Detect which cell encompasses the target text, then output its (X, Y) center coordinate. 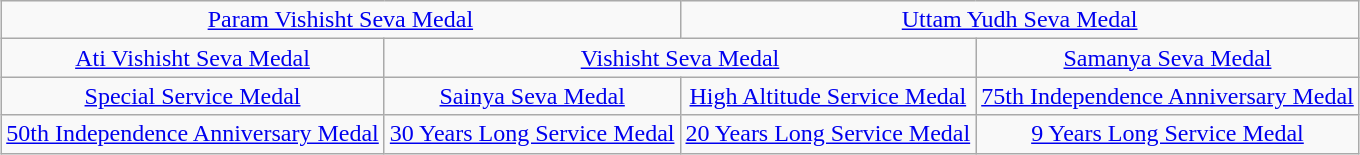
High Altitude Service Medal (828, 96)
Uttam Yudh Seva Medal (1020, 20)
Vishisht Seva Medal (680, 58)
50th Independence Anniversary Medal (193, 134)
Special Service Medal (193, 96)
Ati Vishisht Seva Medal (193, 58)
9 Years Long Service Medal (1168, 134)
20 Years Long Service Medal (828, 134)
Param Vishisht Seva Medal (340, 20)
Sainya Seva Medal (532, 96)
75th Independence Anniversary Medal (1168, 96)
Samanya Seva Medal (1168, 58)
30 Years Long Service Medal (532, 134)
